Search for the cell housing the specified text and yield its (X, Y) center coordinate. 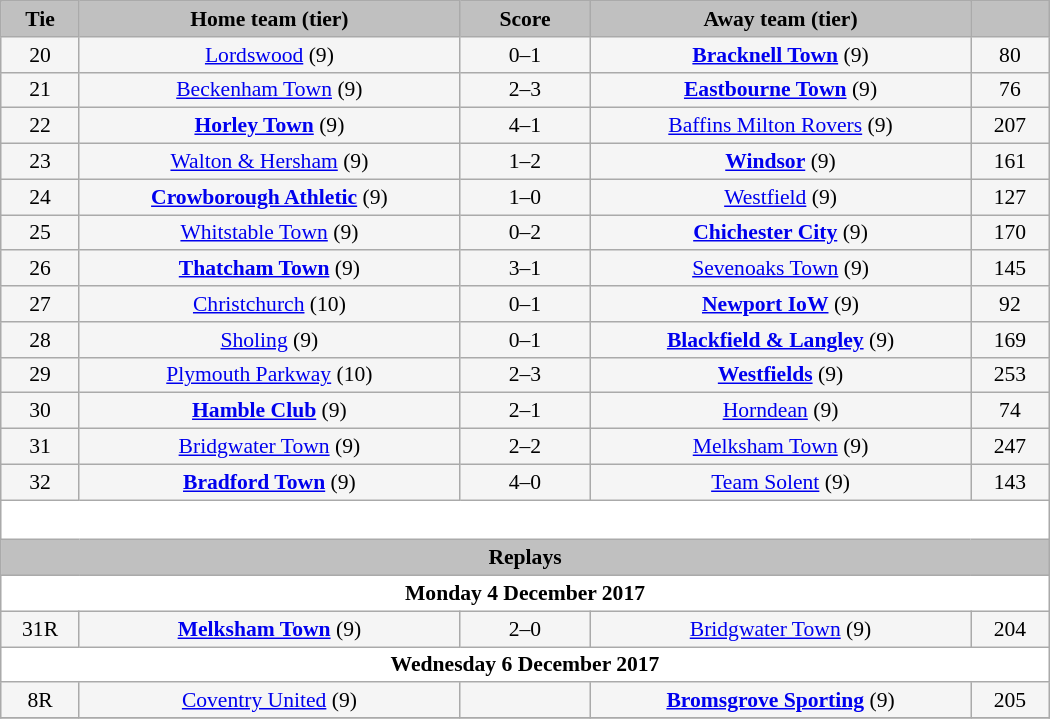
Bromsgrove Sporting (9) (781, 701)
Team Solent (9) (781, 482)
25 (40, 233)
2–2 (524, 447)
145 (1010, 269)
Hamble Club (9) (269, 411)
23 (40, 162)
1–0 (524, 197)
24 (40, 197)
Walton & Hersham (9) (269, 162)
2–1 (524, 411)
205 (1010, 701)
3–1 (524, 269)
Christchurch (10) (269, 304)
Thatcham Town (9) (269, 269)
Westfield (9) (781, 197)
Bradford Town (9) (269, 482)
Crowborough Athletic (9) (269, 197)
Lordswood (9) (269, 55)
20 (40, 55)
170 (1010, 233)
80 (1010, 55)
32 (40, 482)
Replays (525, 558)
Baffins Milton Rovers (9) (781, 126)
Horley Town (9) (269, 126)
Sholing (9) (269, 340)
Horndean (9) (781, 411)
28 (40, 340)
31 (40, 447)
Blackfield & Langley (9) (781, 340)
143 (1010, 482)
22 (40, 126)
21 (40, 90)
Beckenham Town (9) (269, 90)
31R (40, 629)
Chichester City (9) (781, 233)
247 (1010, 447)
2–0 (524, 629)
Windsor (9) (781, 162)
Tie (40, 19)
169 (1010, 340)
8R (40, 701)
Sevenoaks Town (9) (781, 269)
30 (40, 411)
76 (1010, 90)
Newport IoW (9) (781, 304)
204 (1010, 629)
Monday 4 December 2017 (525, 594)
161 (1010, 162)
Home team (tier) (269, 19)
127 (1010, 197)
Score (524, 19)
26 (40, 269)
Away team (tier) (781, 19)
92 (1010, 304)
0–2 (524, 233)
Wednesday 6 December 2017 (525, 665)
Plymouth Parkway (10) (269, 375)
207 (1010, 126)
4–0 (524, 482)
Westfields (9) (781, 375)
74 (1010, 411)
27 (40, 304)
Eastbourne Town (9) (781, 90)
29 (40, 375)
Coventry United (9) (269, 701)
253 (1010, 375)
4–1 (524, 126)
Bracknell Town (9) (781, 55)
Whitstable Town (9) (269, 233)
1–2 (524, 162)
